Search for the cell housing the specified text and yield its [X, Y] center coordinate. 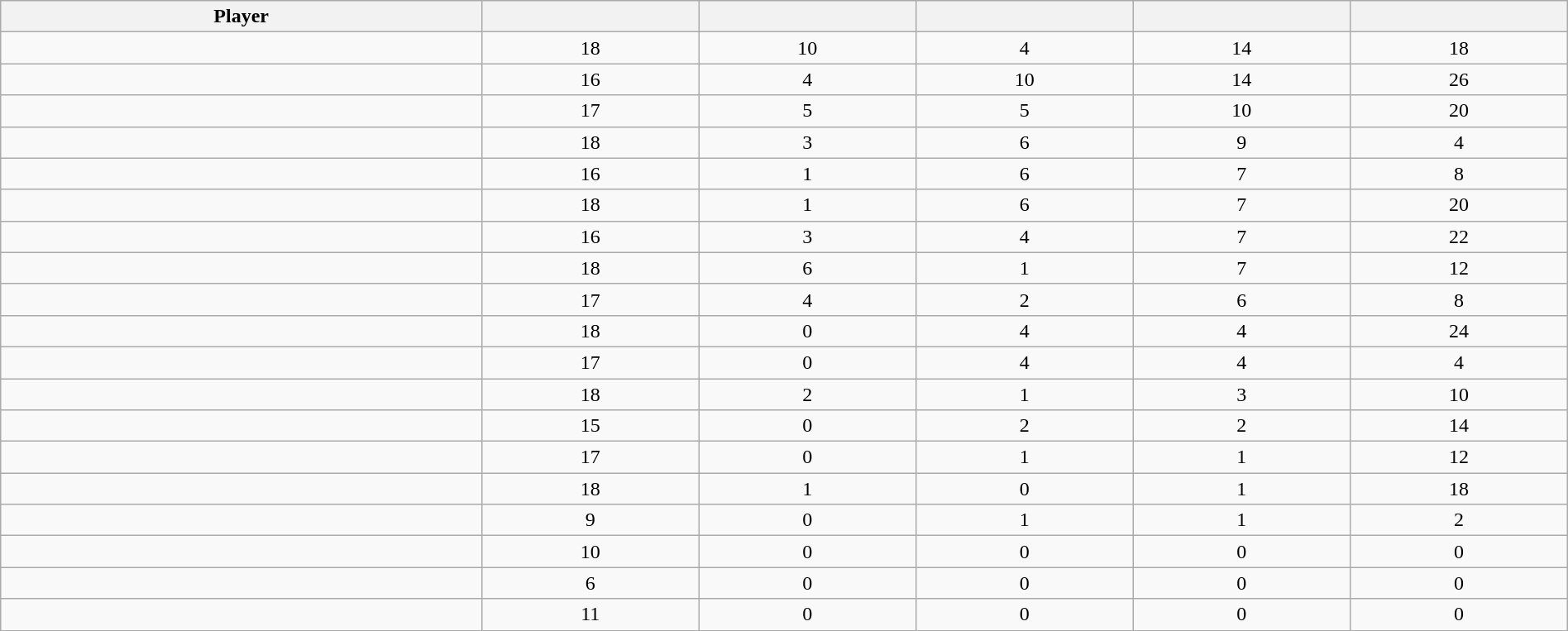
24 [1459, 331]
15 [590, 426]
Player [241, 17]
22 [1459, 237]
11 [590, 614]
26 [1459, 79]
